Detect which cell encompasses the target text, then output its (x, y) center coordinate. 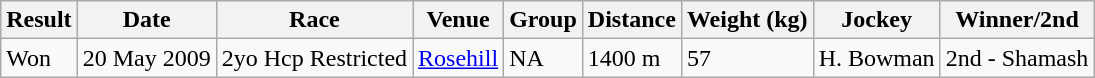
2yo Hcp Restricted (314, 58)
57 (747, 58)
Rosehill (458, 58)
Winner/2nd (1017, 20)
2nd - Shamash (1017, 58)
Group (544, 20)
20 May 2009 (146, 58)
Jockey (876, 20)
Distance (632, 20)
Date (146, 20)
Result (39, 20)
Weight (kg) (747, 20)
Venue (458, 20)
1400 m (632, 58)
Race (314, 20)
Won (39, 58)
H. Bowman (876, 58)
NA (544, 58)
